Capture the cell that displays the provided text and extract its [X, Y] central coordinate. 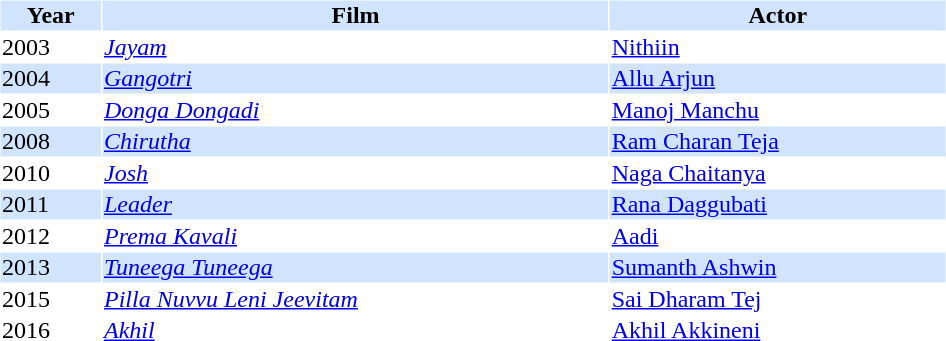
2015 [50, 299]
Sumanth Ashwin [778, 267]
Allu Arjun [778, 79]
Naga Chaitanya [778, 173]
Donga Dongadi [355, 110]
2008 [50, 141]
Rana Daggubati [778, 205]
Ram Charan Teja [778, 141]
Aadi [778, 236]
Tuneega Tuneega [355, 267]
Film [355, 15]
Gangotri [355, 79]
Sai Dharam Tej [778, 299]
Jayam [355, 47]
2012 [50, 236]
Chirutha [355, 141]
Leader [355, 205]
Year [50, 15]
2011 [50, 205]
2013 [50, 267]
2010 [50, 173]
Josh [355, 173]
Pilla Nuvvu Leni Jeevitam [355, 299]
2005 [50, 110]
2004 [50, 79]
2003 [50, 47]
Prema Kavali [355, 236]
Manoj Manchu [778, 110]
Nithiin [778, 47]
Actor [778, 15]
